Return [X, Y] of the center of cell containing provided text 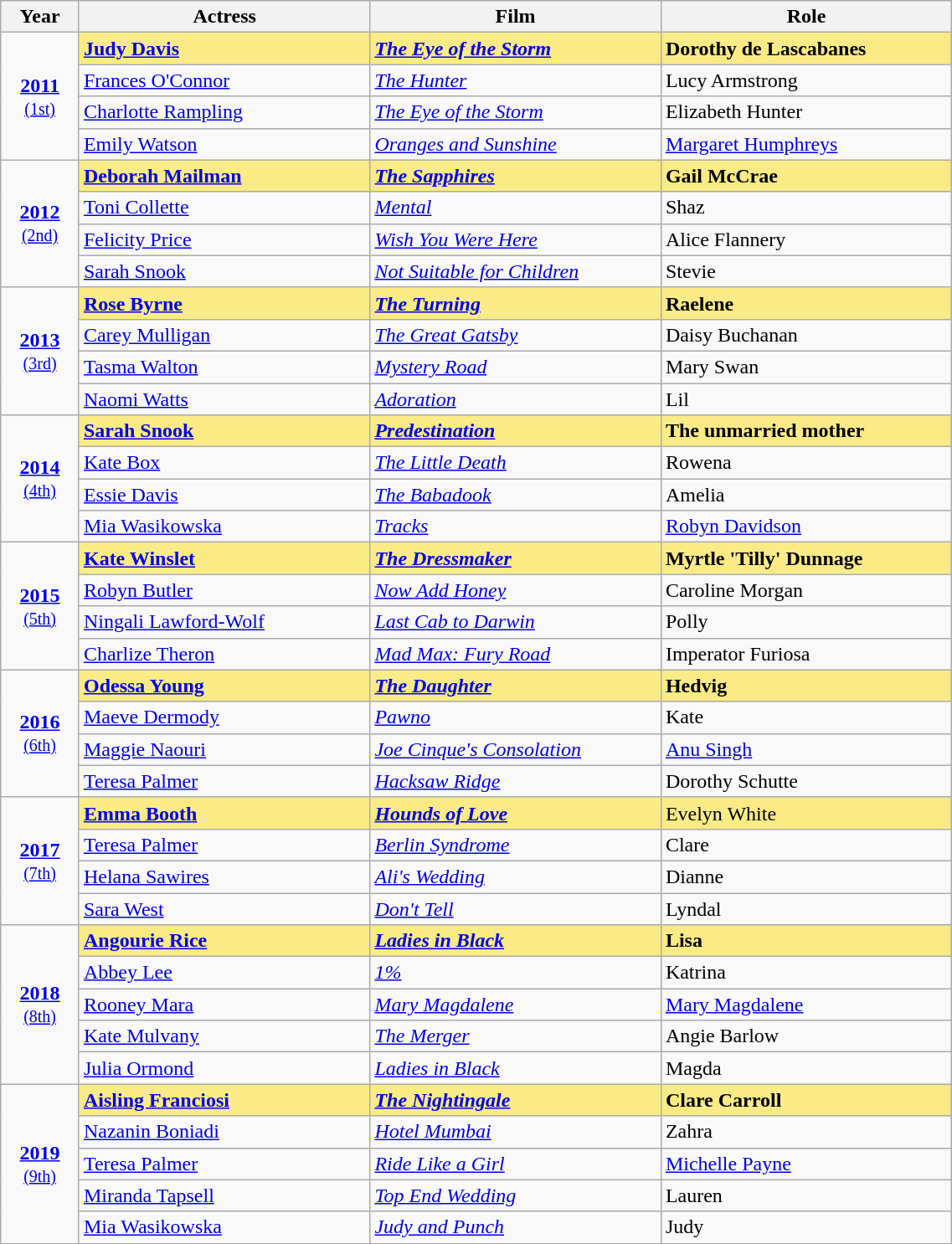
Top End Wedding [516, 1195]
Kate [805, 717]
Caroline Morgan [805, 590]
Naomi Watts [224, 399]
Helana Sawires [224, 876]
Emily Watson [224, 144]
1% [516, 973]
Film [516, 17]
Emma Booth [224, 813]
Odessa Young [224, 686]
The Nightingale [516, 1100]
Miranda Tapsell [224, 1195]
2018(8th) [40, 1005]
Maeve Dermody [224, 717]
Felicity Price [224, 239]
The Turning [516, 303]
Myrtle 'Tilly' Dunnage [805, 558]
Lucy Armstrong [805, 80]
2015(5th) [40, 606]
Predestination [516, 431]
Clare [805, 845]
Role [805, 17]
Judy Davis [224, 49]
Abbey Lee [224, 973]
Toni Collette [224, 208]
Aisling Franciosi [224, 1100]
Kate Box [224, 463]
Zahra [805, 1132]
Oranges and Sunshine [516, 144]
The Sapphires [516, 176]
Frances O'Connor [224, 80]
Rowena [805, 463]
Charlize Theron [224, 654]
Hacksaw Ridge [516, 781]
Imperator Furiosa [805, 654]
Evelyn White [805, 813]
Shaz [805, 208]
Clare Carroll [805, 1100]
Don't Tell [516, 908]
Not Suitable for Children [516, 271]
Lyndal [805, 908]
Robyn Davidson [805, 527]
Michelle Payne [805, 1164]
Judy [805, 1227]
Mad Max: Fury Road [516, 654]
The Little Death [516, 463]
Lisa [805, 941]
Rooney Mara [224, 1005]
The Great Gatsby [516, 335]
The Daughter [516, 686]
Magda [805, 1068]
Ningali Lawford-Wolf [224, 622]
Carey Mulligan [224, 335]
Mystery Road [516, 367]
2014(4th) [40, 479]
Anu Singh [805, 749]
Berlin Syndrome [516, 845]
Dorothy Schutte [805, 781]
Elizabeth Hunter [805, 112]
Amelia [805, 495]
Hedvig [805, 686]
Angourie Rice [224, 941]
Lauren [805, 1195]
Last Cab to Darwin [516, 622]
Charlotte Rampling [224, 112]
Ali's Wedding [516, 876]
Alice Flannery [805, 239]
Polly [805, 622]
Pawno [516, 717]
Dianne [805, 876]
The Babadook [516, 495]
Mary Swan [805, 367]
Judy and Punch [516, 1227]
Ride Like a Girl [516, 1164]
Kate Mulvany [224, 1036]
Kate Winslet [224, 558]
Mental [516, 208]
Tracks [516, 527]
Actress [224, 17]
The unmarried mother [805, 431]
Gail McCrae [805, 176]
Dorothy de Lascabanes [805, 49]
Wish You Were Here [516, 239]
2012(2nd) [40, 224]
Lil [805, 399]
Margaret Humphreys [805, 144]
Now Add Honey [516, 590]
Tasma Walton [224, 367]
Katrina [805, 973]
The Hunter [516, 80]
Deborah Mailman [224, 176]
2016(6th) [40, 733]
Joe Cinque's Consolation [516, 749]
2017(7th) [40, 861]
Robyn Butler [224, 590]
Daisy Buchanan [805, 335]
Essie Davis [224, 495]
Sara West [224, 908]
2019(9th) [40, 1164]
Hounds of Love [516, 813]
Julia Ormond [224, 1068]
2011(1st) [40, 96]
Angie Barlow [805, 1036]
Raelene [805, 303]
The Dressmaker [516, 558]
2013(3rd) [40, 351]
Nazanin Boniadi [224, 1132]
The Merger [516, 1036]
Stevie [805, 271]
Adoration [516, 399]
Hotel Mumbai [516, 1132]
Rose Byrne [224, 303]
Year [40, 17]
Maggie Naouri [224, 749]
